Scan for the cell matching the given text and deliver its (X, Y) coordinate at center. 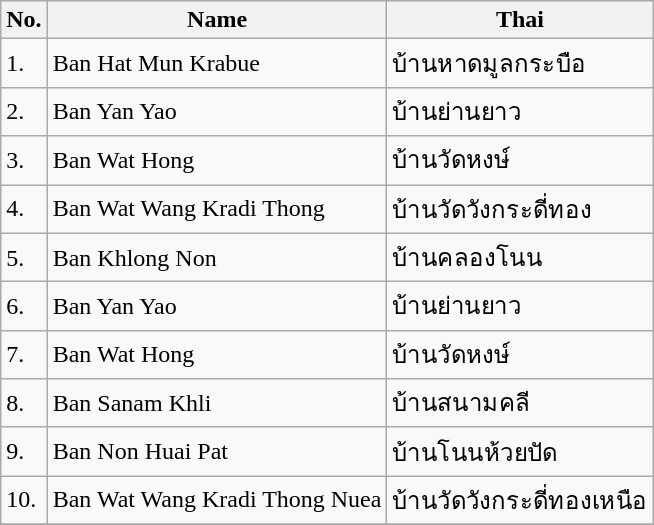
1. (24, 64)
10. (24, 500)
บ้านวัดวังกระดี่ทองเหนือ (520, 500)
9. (24, 452)
Ban Wat Wang Kradi Thong Nuea (217, 500)
6. (24, 306)
Ban Wat Wang Kradi Thong (217, 208)
No. (24, 20)
2. (24, 112)
Name (217, 20)
8. (24, 404)
7. (24, 354)
3. (24, 160)
Ban Sanam Khli (217, 404)
5. (24, 258)
Ban Non Huai Pat (217, 452)
Ban Hat Mun Krabue (217, 64)
บ้านโนนห้วยปัด (520, 452)
Ban Khlong Non (217, 258)
บ้านวัดวังกระดี่ทอง (520, 208)
Thai (520, 20)
บ้านหาดมูลกระบือ (520, 64)
4. (24, 208)
บ้านสนามคลี (520, 404)
บ้านคลองโนน (520, 258)
